Search for the cell housing the specified text and yield its (x, y) center coordinate. 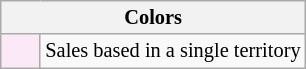
Sales based in a single territory (172, 51)
Colors (154, 17)
